Provide the [X, Y] coordinate of the cell's center where the given text is located.  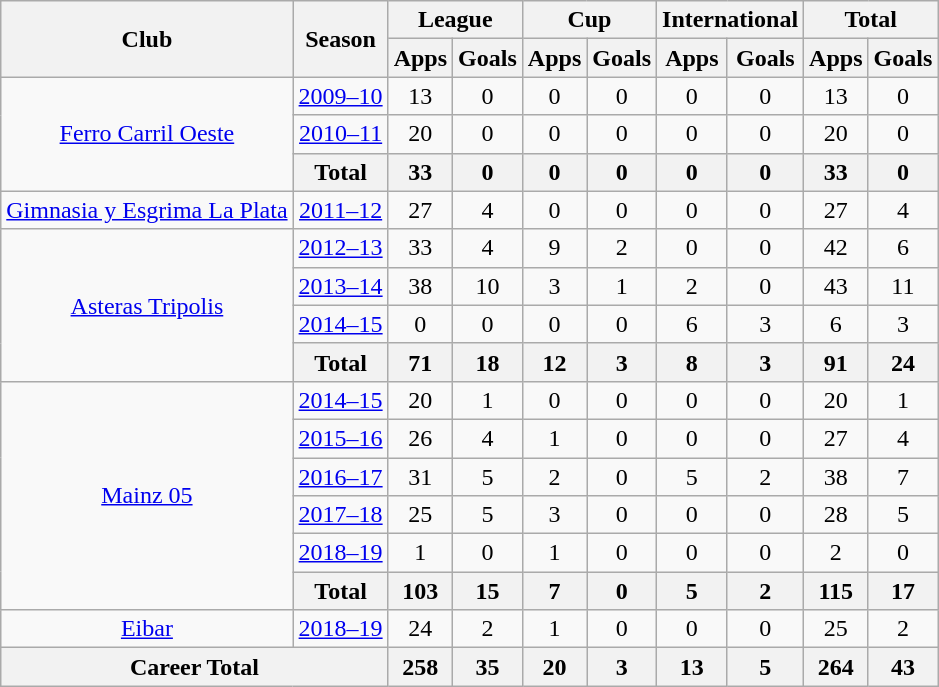
12 [554, 362]
Club [147, 39]
Gimnasia y Esgrima La Plata [147, 210]
Ferro Carril Oeste [147, 134]
Season [340, 39]
26 [420, 438]
103 [420, 591]
Career Total [194, 667]
42 [836, 248]
91 [836, 362]
71 [420, 362]
2011–12 [340, 210]
League [455, 20]
11 [903, 286]
2016–17 [340, 477]
International [730, 20]
2015–16 [340, 438]
35 [488, 667]
2013–14 [340, 286]
10 [488, 286]
Mainz 05 [147, 495]
17 [903, 591]
2012–13 [340, 248]
28 [836, 515]
2010–11 [340, 134]
8 [692, 362]
115 [836, 591]
258 [420, 667]
18 [488, 362]
Cup [589, 20]
264 [836, 667]
2009–10 [340, 96]
2017–18 [340, 515]
Asteras Tripolis [147, 305]
31 [420, 477]
Eibar [147, 629]
9 [554, 248]
15 [488, 591]
